Detect which cell encompasses the target text, then output its (x, y) center coordinate. 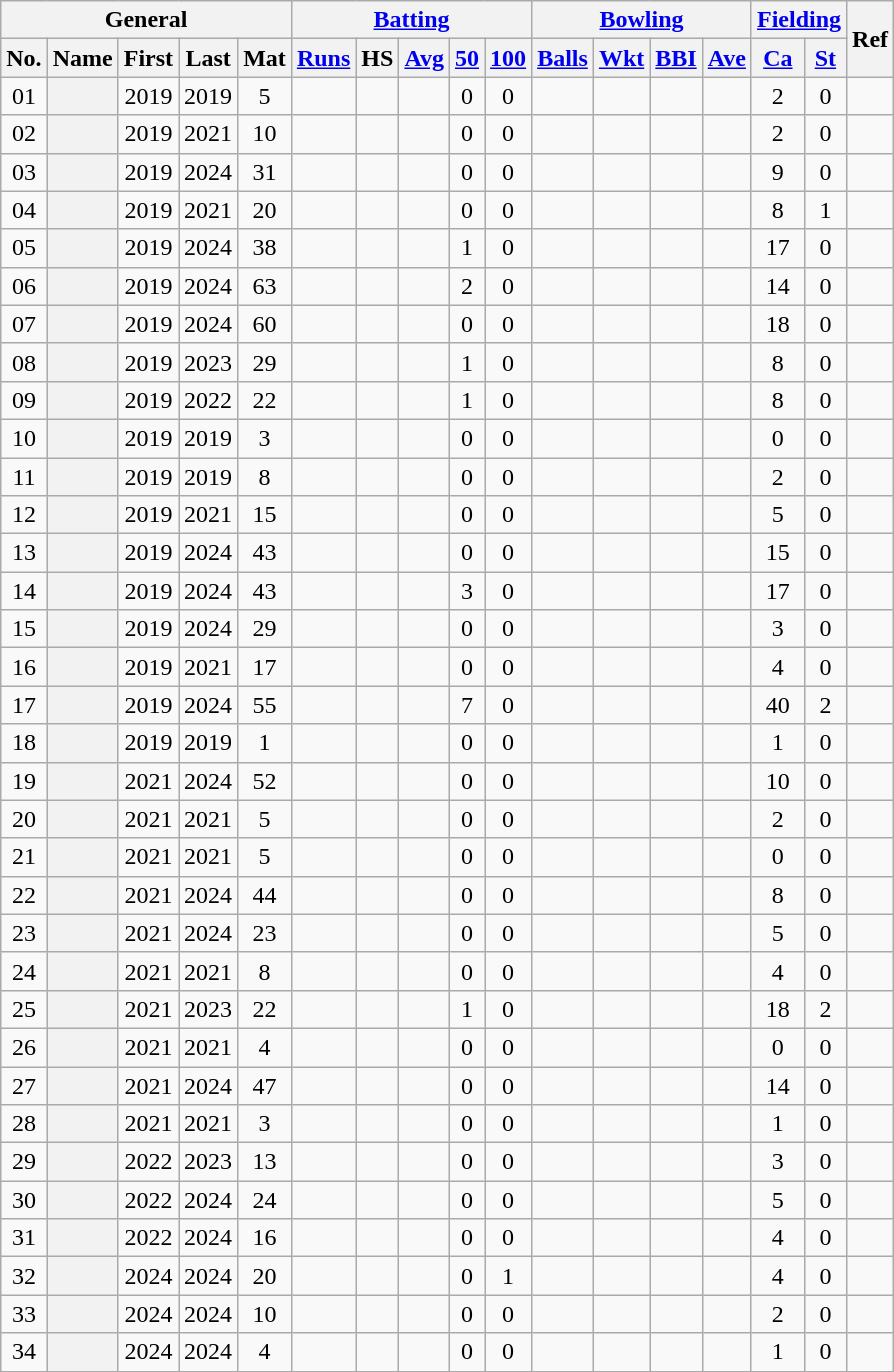
01 (24, 96)
30 (24, 1200)
28 (24, 1124)
33 (24, 1314)
11 (24, 477)
Ave (726, 58)
34 (24, 1352)
9 (778, 172)
7 (466, 705)
52 (265, 781)
19 (24, 781)
HS (378, 58)
03 (24, 172)
BBI (676, 58)
Avg (424, 58)
38 (265, 248)
First (148, 58)
General (146, 20)
12 (24, 515)
05 (24, 248)
Name (82, 58)
32 (24, 1276)
40 (778, 705)
100 (508, 58)
44 (265, 895)
27 (24, 1085)
50 (466, 58)
Balls (563, 58)
Runs (323, 58)
07 (24, 324)
Fielding (798, 20)
47 (265, 1085)
09 (24, 400)
No. (24, 58)
06 (24, 286)
60 (265, 324)
Mat (265, 58)
08 (24, 362)
63 (265, 286)
Bowling (642, 20)
04 (24, 210)
Ref (870, 39)
02 (24, 134)
Wkt (621, 58)
55 (265, 705)
26 (24, 1047)
Batting (411, 20)
Last (208, 58)
Ca (778, 58)
25 (24, 1009)
St (825, 58)
21 (24, 857)
